For the text-containing cell, return its midpoint in (X, Y) coordinate format. 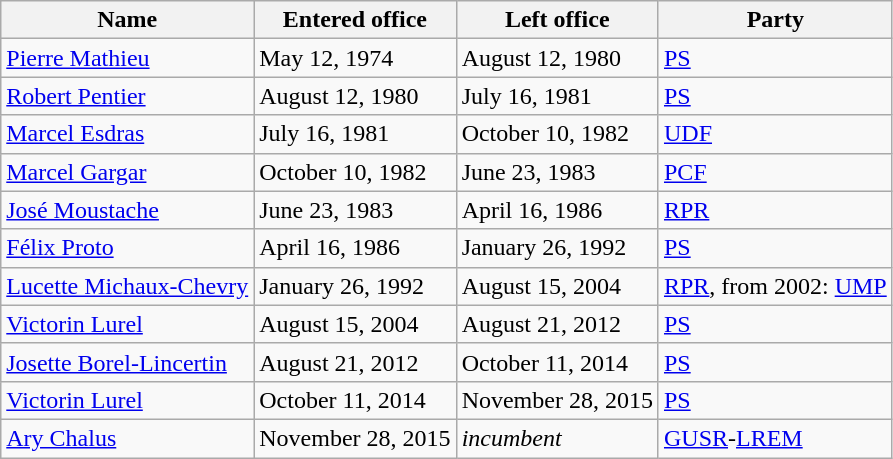
Pierre Mathieu (128, 58)
UDF (775, 134)
Marcel Esdras (128, 134)
incumbent (557, 438)
Josette Borel-Lincertin (128, 362)
May 12, 1974 (355, 58)
Party (775, 20)
Robert Pentier (128, 96)
José Moustache (128, 210)
GUSR-LREM (775, 438)
Félix Proto (128, 248)
Entered office (355, 20)
Name (128, 20)
PCF (775, 172)
Marcel Gargar (128, 172)
Ary Chalus (128, 438)
Lucette Michaux-Chevry (128, 286)
RPR, from 2002: UMP (775, 286)
RPR (775, 210)
Left office (557, 20)
